Identify which cell holds the provided text, then report its [X, Y] central coordinate. 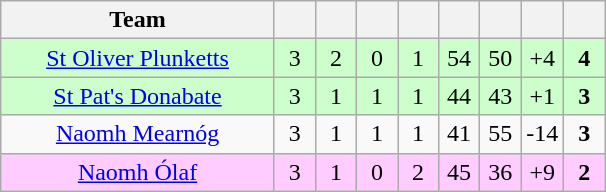
Naomh Ólaf [138, 172]
St Pat's Donabate [138, 96]
36 [500, 172]
-14 [542, 134]
55 [500, 134]
50 [500, 58]
Team [138, 20]
+4 [542, 58]
+9 [542, 172]
41 [460, 134]
St Oliver Plunketts [138, 58]
Naomh Mearnóg [138, 134]
54 [460, 58]
45 [460, 172]
44 [460, 96]
4 [584, 58]
43 [500, 96]
+1 [542, 96]
